Return the (X, Y) coordinate for the center point of the cell that contains the specified text.  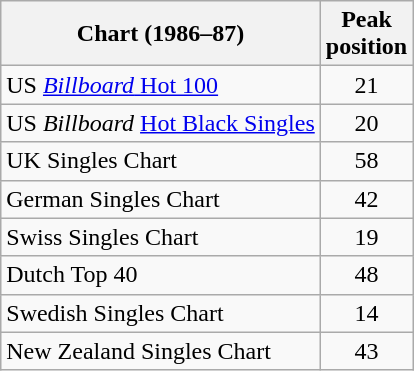
58 (366, 161)
48 (366, 275)
19 (366, 237)
Swiss Singles Chart (161, 237)
Dutch Top 40 (161, 275)
14 (366, 313)
42 (366, 199)
21 (366, 85)
UK Singles Chart (161, 161)
German Singles Chart (161, 199)
Chart (1986–87) (161, 34)
20 (366, 123)
US Billboard Hot Black Singles (161, 123)
Peakposition (366, 34)
Swedish Singles Chart (161, 313)
New Zealand Singles Chart (161, 351)
43 (366, 351)
US Billboard Hot 100 (161, 85)
